Scan for the cell matching the given text and deliver its (x, y) coordinate at center. 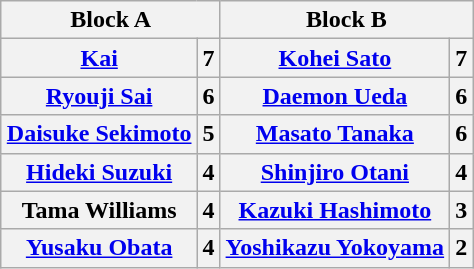
3 (462, 210)
5 (208, 134)
Kazuki Hashimoto (335, 210)
Ryouji Sai (99, 96)
Masato Tanaka (335, 134)
Kai (99, 58)
Tama Williams (99, 210)
Block B (346, 20)
Block A (110, 20)
Daisuke Sekimoto (99, 134)
2 (462, 248)
Hideki Suzuki (99, 172)
Yoshikazu Yokoyama (335, 248)
Yusaku Obata (99, 248)
Daemon Ueda (335, 96)
Shinjiro Otani (335, 172)
Kohei Sato (335, 58)
